Return the (x, y) coordinate for the center point of the cell that contains the specified text.  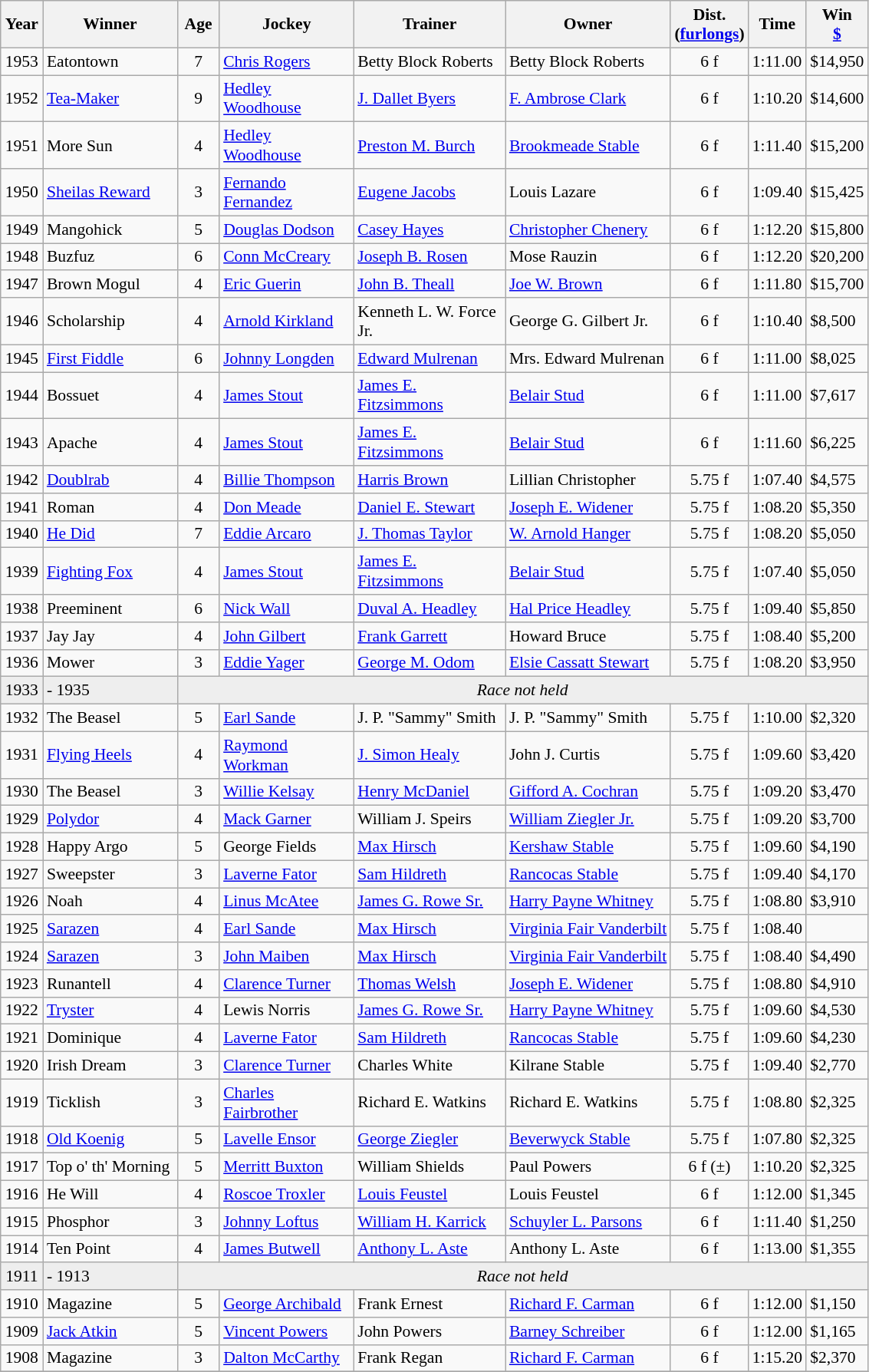
1919 (21, 1102)
He Did (110, 534)
Ten Point (110, 1249)
$4,170 (837, 874)
$8,025 (837, 358)
$5,200 (837, 636)
Jockey (287, 25)
Brown Mogul (110, 285)
Year (21, 25)
Dominique (110, 1038)
Jay Jay (110, 636)
$5,350 (837, 507)
$15,425 (837, 192)
1908 (21, 1358)
1924 (21, 956)
Beverwyck Stable (588, 1139)
Casey Hayes (430, 229)
Eatontown (110, 61)
1953 (21, 61)
Schuyler L. Parsons (588, 1222)
Ticklish (110, 1102)
F. Ambrose Clark (588, 98)
$3,420 (837, 755)
$2,770 (837, 1066)
Dalton McCarthy (287, 1358)
Christopher Chenery (588, 229)
- 1913 (110, 1277)
Fernando Fernandez (287, 192)
$1,165 (837, 1331)
1909 (21, 1331)
Flying Heels (110, 755)
Kilrane Stable (588, 1066)
Henry McDaniel (430, 792)
1933 (21, 691)
William Shields (430, 1167)
Happy Argo (110, 847)
$15,200 (837, 146)
Winner (110, 25)
Irish Dream (110, 1066)
First Fiddle (110, 358)
1948 (21, 257)
Billie Thompson (287, 480)
Doublrab (110, 480)
1949 (21, 229)
1950 (21, 192)
1928 (21, 847)
George M. Odom (430, 663)
1918 (21, 1139)
1939 (21, 571)
1925 (21, 929)
$1,150 (837, 1304)
$4,190 (837, 847)
Brookmeade Stable (588, 146)
$8,500 (837, 321)
Arnold Kirkland (287, 321)
Buzfuz (110, 257)
George Fields (287, 847)
1:11.60 (778, 442)
Sweepster (110, 874)
$7,617 (837, 396)
1915 (21, 1222)
Kershaw Stable (588, 847)
John B. Theall (430, 285)
1942 (21, 480)
$4,230 (837, 1038)
Top o' th' Morning (110, 1167)
Louis Lazare (588, 192)
$4,490 (837, 956)
More Sun (110, 146)
James Butwell (287, 1249)
$15,700 (837, 285)
Hal Price Headley (588, 608)
Mose Rauzin (588, 257)
Owner (588, 25)
Linus McAtee (287, 902)
1947 (21, 285)
$14,950 (837, 61)
Fighting Fox (110, 571)
Kenneth L. W. Force Jr. (430, 321)
Frank Regan (430, 1358)
$1,355 (837, 1249)
$3,950 (837, 663)
Merritt Buxton (287, 1167)
Don Meade (287, 507)
John Gilbert (287, 636)
Frank Ernest (430, 1304)
John Powers (430, 1331)
Scholarship (110, 321)
W. Arnold Hanger (588, 534)
Chris Rogers (287, 61)
$6,225 (837, 442)
Lewis Norris (287, 1011)
Eddie Arcaro (287, 534)
Gifford A. Cochran (588, 792)
1917 (21, 1167)
William H. Karrick (430, 1222)
1952 (21, 98)
1921 (21, 1038)
Jack Atkin (110, 1331)
1937 (21, 636)
Trainer (430, 25)
Joe W. Brown (588, 285)
J. Thomas Taylor (430, 534)
Harris Brown (430, 480)
$4,910 (837, 984)
Tryster (110, 1011)
1936 (21, 663)
1946 (21, 321)
John Maiben (287, 956)
$2,370 (837, 1358)
1:11.80 (778, 285)
1914 (21, 1249)
$4,530 (837, 1011)
1951 (21, 146)
$14,600 (837, 98)
Howard Bruce (588, 636)
1943 (21, 442)
1:10.00 (778, 718)
1929 (21, 820)
Conn McCreary (287, 257)
Lillian Christopher (588, 480)
Elsie Cassatt Stewart (588, 663)
Lavelle Ensor (287, 1139)
Phosphor (110, 1222)
1910 (21, 1304)
Thomas Welsh (430, 984)
Preston M. Burch (430, 146)
Barney Schreiber (588, 1331)
Douglas Dodson (287, 229)
1923 (21, 984)
Raymond Workman (287, 755)
Bossuet (110, 396)
Preeminent (110, 608)
Frank Garrett (430, 636)
Johnny Longden (287, 358)
Duval A. Headley (430, 608)
Joseph B. Rosen (430, 257)
1922 (21, 1011)
$20,200 (837, 257)
Age (198, 25)
Willie Kelsay (287, 792)
Vincent Powers (287, 1331)
Mangohick (110, 229)
William J. Speirs (430, 820)
1938 (21, 608)
$3,470 (837, 792)
J. Dallet Byers (430, 98)
1:13.00 (778, 1249)
Paul Powers (588, 1167)
1920 (21, 1066)
Runantell (110, 984)
1916 (21, 1195)
1931 (21, 755)
George Archibald (287, 1304)
Eddie Yager (287, 663)
Roscoe Troxler (287, 1195)
6 f (±) (709, 1167)
1932 (21, 718)
Mower (110, 663)
1927 (21, 874)
1930 (21, 792)
$3,700 (837, 820)
$2,320 (837, 718)
He Will (110, 1195)
1940 (21, 534)
Mack Garner (287, 820)
Apache (110, 442)
Roman (110, 507)
George G. Gilbert Jr. (588, 321)
William Ziegler Jr. (588, 820)
1944 (21, 396)
Sheilas Reward (110, 192)
1945 (21, 358)
1:15.20 (778, 1358)
1911 (21, 1277)
$4,575 (837, 480)
$5,850 (837, 608)
Charles White (430, 1066)
Old Koenig (110, 1139)
1:10.40 (778, 321)
$1,250 (837, 1222)
$15,800 (837, 229)
1:07.80 (778, 1139)
- 1935 (110, 691)
$3,910 (837, 902)
$1,345 (837, 1195)
Tea-Maker (110, 98)
Win$ (837, 25)
Polydor (110, 820)
Charles Fairbrother (287, 1102)
Johnny Loftus (287, 1222)
Noah (110, 902)
George Ziegler (430, 1139)
Mrs. Edward Mulrenan (588, 358)
Daniel E. Stewart (430, 507)
John J. Curtis (588, 755)
Eugene Jacobs (430, 192)
J. Simon Healy (430, 755)
Edward Mulrenan (430, 358)
1941 (21, 507)
1926 (21, 902)
9 (198, 98)
Eric Guerin (287, 285)
Nick Wall (287, 608)
Time (778, 25)
Dist. (furlongs) (709, 25)
